Extract the [x, y] coordinate from the center of the cell holding the provided text.  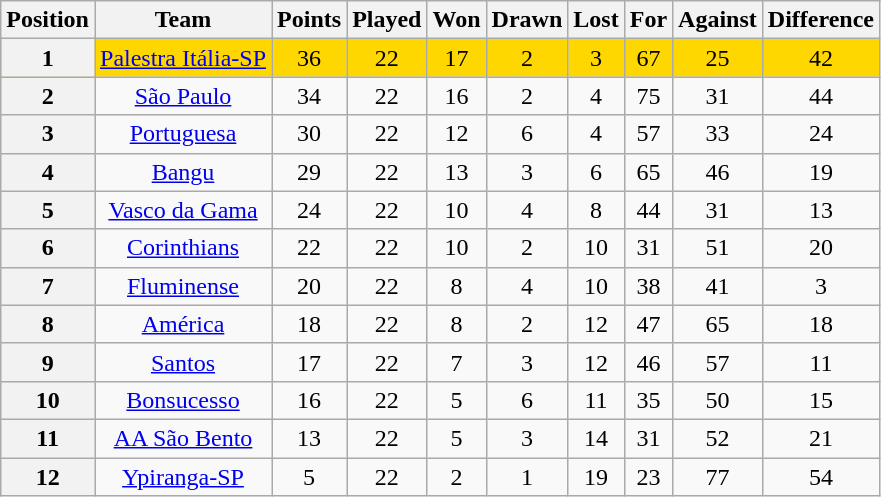
21 [820, 438]
52 [718, 438]
Ypiranga-SP [182, 477]
34 [310, 96]
Portuguesa [182, 134]
Points [310, 20]
14 [596, 438]
15 [820, 400]
67 [648, 58]
Against [718, 20]
Position [48, 20]
38 [648, 286]
25 [718, 58]
23 [648, 477]
9 [48, 362]
35 [648, 400]
41 [718, 286]
Difference [820, 20]
Bangu [182, 172]
42 [820, 58]
Fluminense [182, 286]
São Paulo [182, 96]
Vasco da Gama [182, 210]
29 [310, 172]
36 [310, 58]
Bonsucesso [182, 400]
51 [718, 248]
Lost [596, 20]
Santos [182, 362]
For [648, 20]
Corinthians [182, 248]
77 [718, 477]
75 [648, 96]
54 [820, 477]
47 [648, 324]
Team [182, 20]
Drawn [527, 20]
América [182, 324]
Palestra Itália-SP [182, 58]
33 [718, 134]
Played [387, 20]
30 [310, 134]
Won [456, 20]
50 [718, 400]
AA São Bento [182, 438]
